Identify which cell holds the provided text, then report its [X, Y] central coordinate. 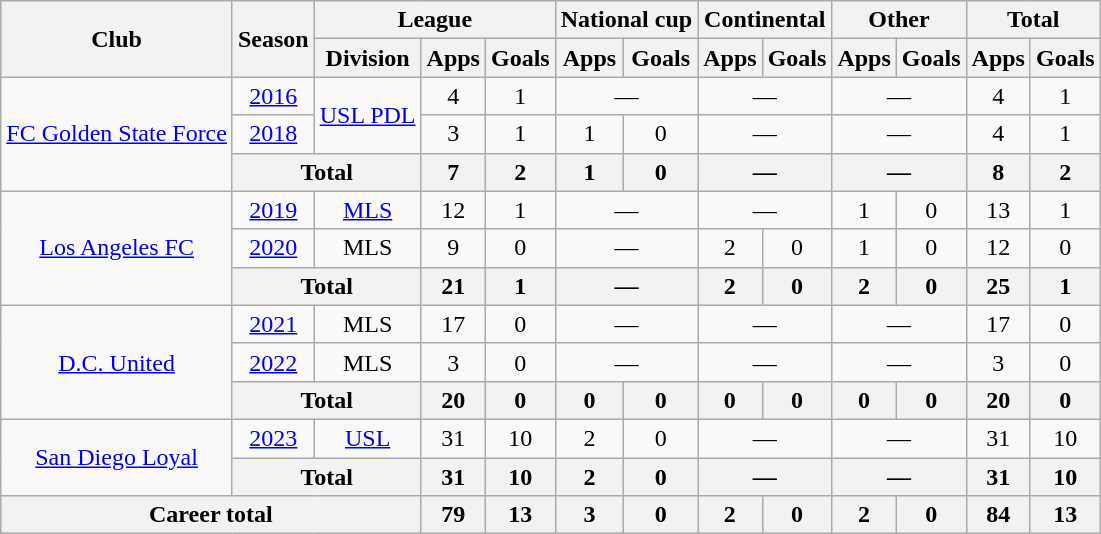
Continental [765, 20]
21 [453, 286]
Career total [211, 515]
D.C. United [117, 362]
79 [453, 515]
9 [453, 248]
FC Golden State Force [117, 134]
2023 [273, 438]
2022 [273, 362]
2020 [273, 248]
Season [273, 39]
League [434, 20]
25 [998, 286]
Los Angeles FC [117, 248]
San Diego Loyal [117, 457]
2018 [273, 134]
Division [368, 58]
8 [998, 172]
2021 [273, 324]
USL [368, 438]
7 [453, 172]
2019 [273, 210]
USL PDL [368, 115]
National cup [626, 20]
Other [899, 20]
2016 [273, 96]
84 [998, 515]
Club [117, 39]
